Locate the cell with the specified text and output its (x, y) center coordinate. 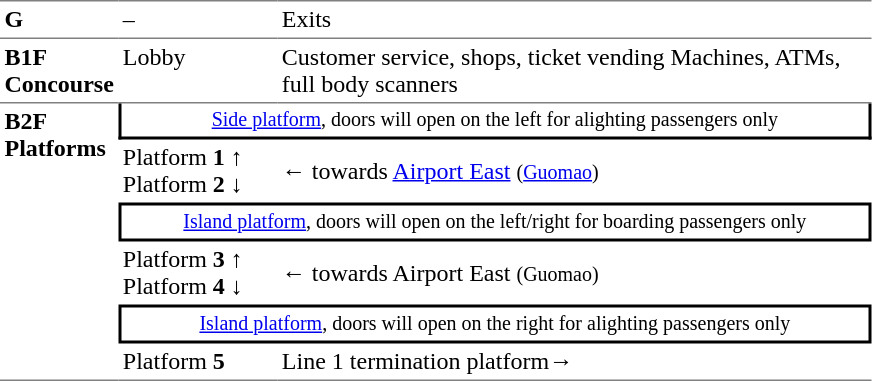
– (198, 19)
Exits (574, 19)
Island platform, doors will open on the left/right for boarding passengers only (494, 222)
Platform 3 ↑Platform 4 ↓ (198, 274)
Customer service, shops, ticket vending Machines, ATMs, full body scanners (574, 71)
Lobby (198, 71)
Platform 1 ↑Platform 2 ↓ (198, 172)
G (59, 19)
Side platform, doors will open on the left for alighting passengers only (494, 122)
Island platform, doors will open on the right for alighting passengers only (494, 324)
B1FConcourse (59, 71)
